Scan for the cell matching the given text and deliver its (x, y) coordinate at center. 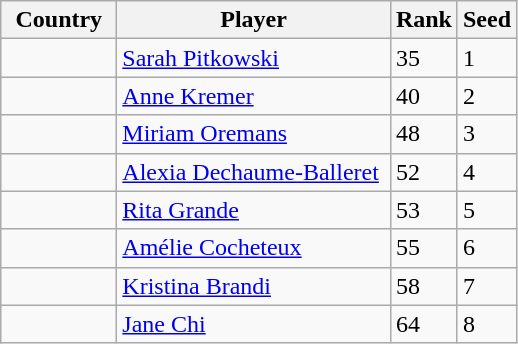
53 (424, 210)
Country (59, 20)
52 (424, 172)
5 (486, 210)
40 (424, 96)
Kristina Brandi (254, 286)
Anne Kremer (254, 96)
3 (486, 134)
7 (486, 286)
Alexia Dechaume-Balleret (254, 172)
Amélie Cocheteux (254, 248)
Rank (424, 20)
35 (424, 58)
Rita Grande (254, 210)
2 (486, 96)
4 (486, 172)
8 (486, 324)
Sarah Pitkowski (254, 58)
Seed (486, 20)
Player (254, 20)
48 (424, 134)
1 (486, 58)
Miriam Oremans (254, 134)
64 (424, 324)
6 (486, 248)
55 (424, 248)
Jane Chi (254, 324)
58 (424, 286)
